Return the [x, y] coordinate for the center point of the cell that contains the specified text.  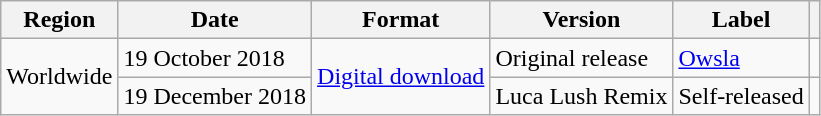
Digital download [401, 77]
Date [215, 20]
Self-released [741, 96]
Version [582, 20]
Worldwide [60, 77]
Luca Lush Remix [582, 96]
Original release [582, 58]
19 December 2018 [215, 96]
Label [741, 20]
Owsla [741, 58]
Format [401, 20]
19 October 2018 [215, 58]
Region [60, 20]
